Pinpoint the cell where the given text exists, returning its [x, y] midpoint coordinate. 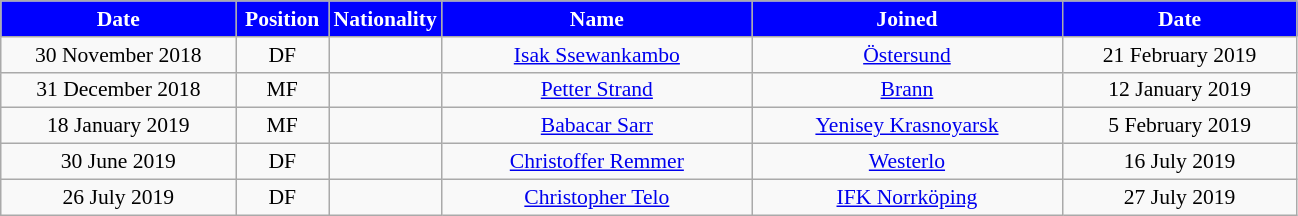
Joined [907, 19]
21 February 2019 [1180, 55]
Babacar Sarr [597, 126]
Yenisey Krasnoyarsk [907, 126]
Position [282, 19]
Östersund [907, 55]
18 January 2019 [118, 126]
Westerlo [907, 162]
30 November 2018 [118, 55]
12 January 2019 [1180, 90]
Nationality [384, 19]
Christopher Telo [597, 197]
30 June 2019 [118, 162]
Christoffer Remmer [597, 162]
26 July 2019 [118, 197]
Brann [907, 90]
31 December 2018 [118, 90]
27 July 2019 [1180, 197]
Petter Strand [597, 90]
Name [597, 19]
Isak Ssewankambo [597, 55]
16 July 2019 [1180, 162]
IFK Norrköping [907, 197]
5 February 2019 [1180, 126]
